For the text-containing cell, return its midpoint in (X, Y) coordinate format. 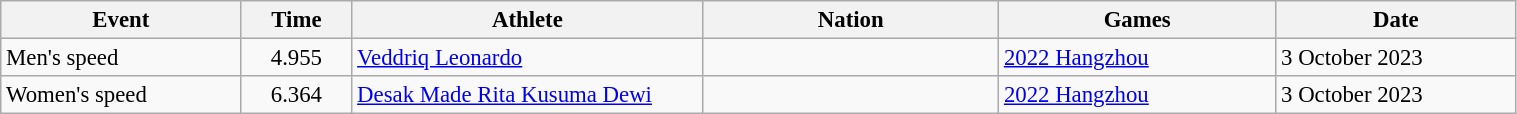
Athlete (528, 20)
Veddriq Leonardo (528, 58)
Men's speed (121, 58)
Desak Made Rita Kusuma Dewi (528, 95)
Time (296, 20)
Women's speed (121, 95)
Games (1138, 20)
Event (121, 20)
Nation (851, 20)
4.955 (296, 58)
Date (1396, 20)
6.364 (296, 95)
